Locate the cell with the specified text and output its (x, y) center coordinate. 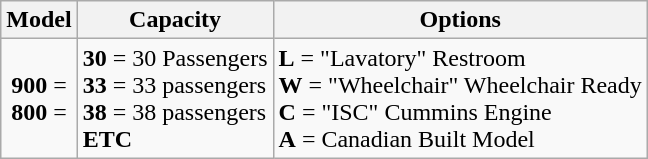
Options (460, 20)
30 = 30 Passengers33 = 33 passengers38 = 38 passengersETC (175, 98)
L = "Lavatory" RestroomW = "Wheelchair" Wheelchair ReadyC = "ISC" Cummins EngineA = Canadian Built Model (460, 98)
900 = 800 = (39, 98)
Capacity (175, 20)
Model (39, 20)
